Scan for the cell matching the given text and deliver its (x, y) coordinate at center. 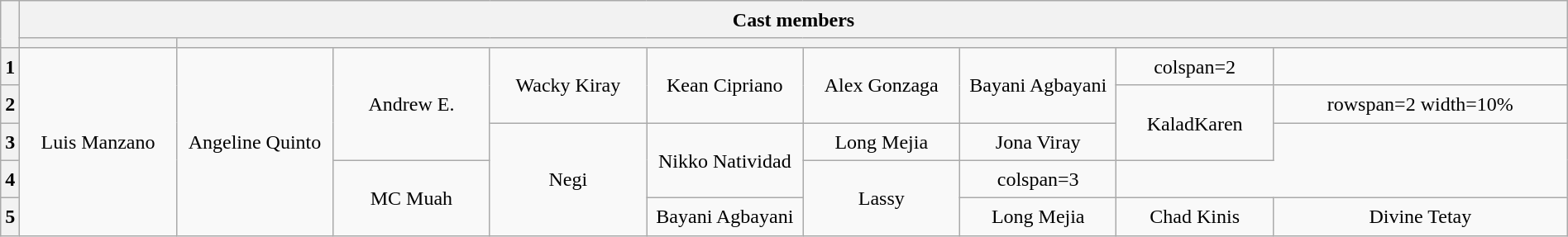
colspan=2 (1194, 66)
Divine Tetay (1420, 217)
1 (10, 66)
Alex Gonzaga (882, 84)
Lassy (882, 198)
Chad Kinis (1194, 217)
3 (10, 141)
Nikko Natividad (724, 160)
Luis Manzano (98, 141)
Negi (567, 178)
Jona Viray (1037, 141)
MC Muah (412, 198)
4 (10, 179)
Cast members (794, 20)
KaladKaren (1194, 122)
5 (10, 217)
2 (10, 104)
Angeline Quinto (255, 141)
Kean Cipriano (724, 84)
colspan=3 (1037, 179)
Andrew E. (412, 104)
Wacky Kiray (567, 84)
rowspan=2 width=10% (1420, 104)
